Detect which cell encompasses the target text, then output its [x, y] center coordinate. 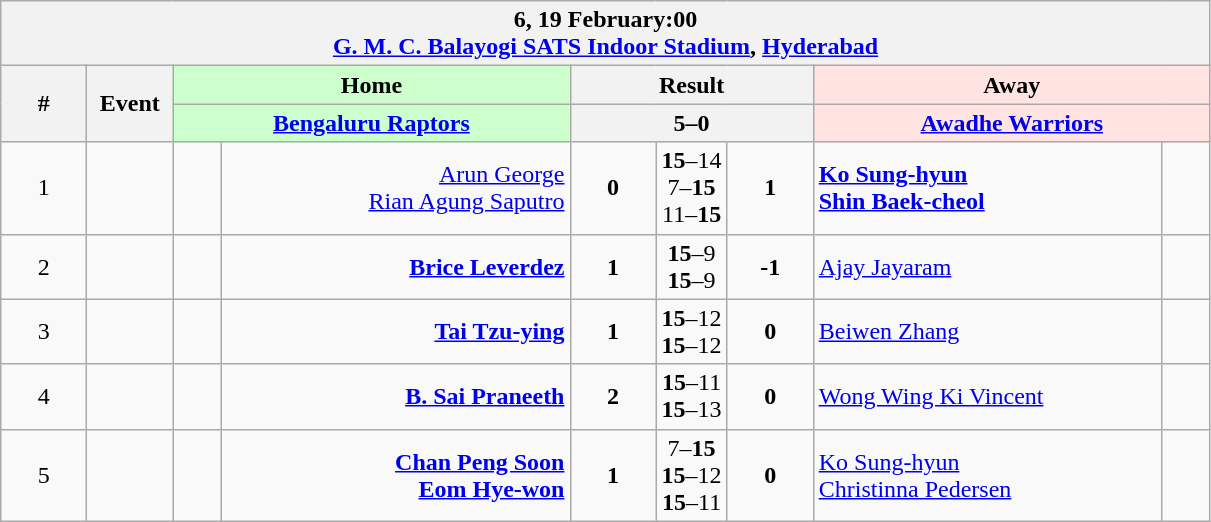
Away [1012, 85]
Arun George Rian Agung Saputro [396, 188]
Bengaluru Raptors [372, 123]
Wong Wing Ki Vincent [988, 396]
Result [692, 85]
Beiwen Zhang [988, 332]
Ko Sung-hyun Christinna Pedersen [988, 475]
-1 [770, 266]
Ko Sung-hyun Shin Baek-cheol [988, 188]
15–1215–12 [692, 332]
Brice Leverdez [396, 266]
B. Sai Praneeth [396, 396]
5–0 [692, 123]
3 [44, 332]
Ajay Jayaram [988, 266]
4 [44, 396]
15–1115–13 [692, 396]
# [44, 104]
Tai Tzu-ying [396, 332]
Awadhe Warriors [1012, 123]
15–915–9 [692, 266]
15–147–1511–15 [692, 188]
5 [44, 475]
7–1515–1215–11 [692, 475]
Home [372, 85]
Chan Peng Soon Eom Hye-won [396, 475]
Event [130, 104]
6, 19 February:00G. M. C. Balayogi SATS Indoor Stadium, Hyderabad [606, 34]
